Detect which cell encompasses the target text, then output its (X, Y) center coordinate. 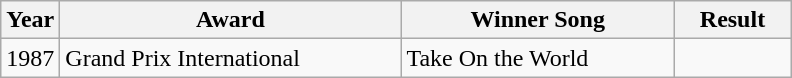
Grand Prix International (230, 58)
Year (30, 20)
Winner Song (538, 20)
Take On the World (538, 58)
Award (230, 20)
Result (732, 20)
1987 (30, 58)
